Locate the cell with the specified text and output its [X, Y] center coordinate. 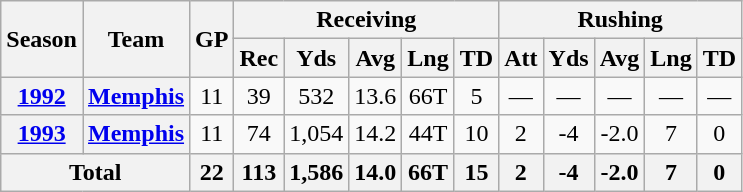
Rushing [620, 20]
13.6 [376, 96]
Season [42, 39]
15 [476, 172]
74 [259, 134]
GP [212, 39]
532 [316, 96]
5 [476, 96]
Receiving [366, 20]
Team [136, 39]
Att [521, 58]
1993 [42, 134]
1992 [42, 96]
14.2 [376, 134]
39 [259, 96]
14.0 [376, 172]
22 [212, 172]
10 [476, 134]
Rec [259, 58]
1,054 [316, 134]
1,586 [316, 172]
44T [428, 134]
113 [259, 172]
Total [96, 172]
